Scan for the cell matching the given text and deliver its (X, Y) coordinate at center. 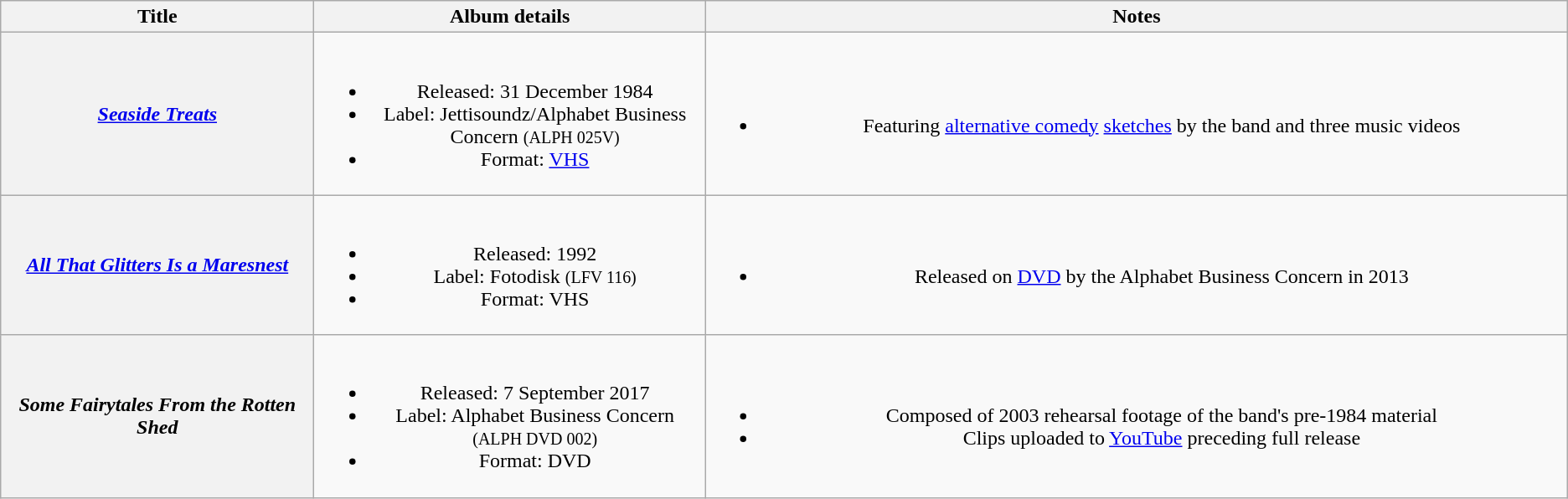
Some Fairytales From the Rotten Shed (157, 416)
Released: 31 December 1984Label: Jettisoundz/Alphabet Business Concern (ALPH 025V)Format: VHS (510, 114)
Released: 7 September 2017Label: Alphabet Business Concern (ALPH DVD 002)Format: DVD (510, 416)
Title (157, 17)
Released: 1992Label: Fotodisk (LFV 116)Format: VHS (510, 265)
Released on DVD by the Alphabet Business Concern in 2013 (1136, 265)
All That Glitters Is a Maresnest (157, 265)
Notes (1136, 17)
Featuring alternative comedy sketches by the band and three music videos (1136, 114)
Composed of 2003 rehearsal footage of the band's pre-1984 materialClips uploaded to YouTube preceding full release (1136, 416)
Album details (510, 17)
Seaside Treats (157, 114)
